Output the (x, y) coordinate of the center of the cell containing the given text.  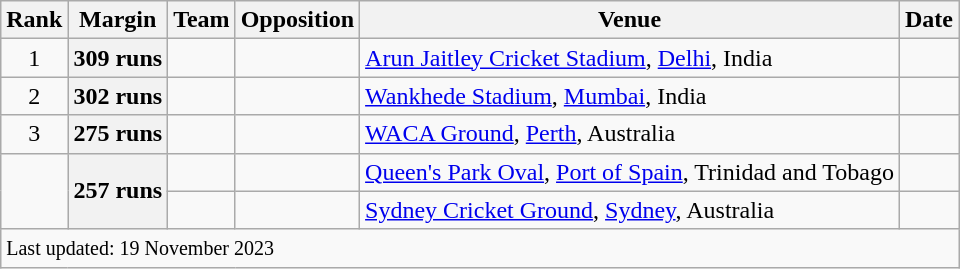
Rank (34, 20)
Last updated: 19 November 2023 (480, 248)
Opposition (297, 20)
2 (34, 96)
302 runs (118, 96)
Margin (118, 20)
Sydney Cricket Ground, Sydney, Australia (630, 210)
309 runs (118, 58)
1 (34, 58)
Date (928, 20)
Venue (630, 20)
Queen's Park Oval, Port of Spain, Trinidad and Tobago (630, 172)
Arun Jaitley Cricket Stadium, Delhi, India (630, 58)
257 runs (118, 191)
3 (34, 134)
Team (202, 20)
275 runs (118, 134)
WACA Ground, Perth, Australia (630, 134)
Wankhede Stadium, Mumbai, India (630, 96)
